Return (x, y) of the center of cell containing provided text 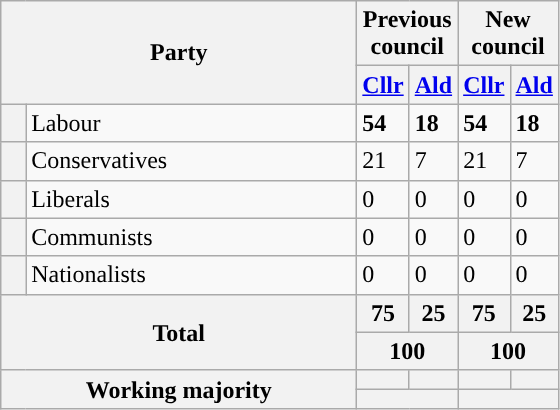
Previous council (408, 34)
Nationalists (192, 275)
Conservatives (192, 161)
Communists (192, 237)
Working majority (179, 389)
Liberals (192, 199)
New council (508, 34)
Total (179, 332)
Party (179, 52)
Labour (192, 123)
